Return (x, y) of the center of cell containing provided text 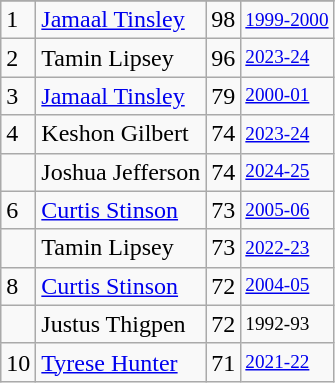
71 (224, 362)
3 (18, 96)
2022-23 (287, 248)
2021-22 (287, 362)
2004-05 (287, 286)
8 (18, 286)
Tyrese Hunter (121, 362)
Keshon Gilbert (121, 134)
1992-93 (287, 324)
2024-25 (287, 172)
79 (224, 96)
Joshua Jefferson (121, 172)
2 (18, 58)
1999-2000 (287, 20)
2000-01 (287, 96)
98 (224, 20)
10 (18, 362)
96 (224, 58)
2005-06 (287, 210)
Justus Thigpen (121, 324)
6 (18, 210)
1 (18, 20)
4 (18, 134)
